Provide the (X, Y) coordinate of the cell's center where the given text is located.  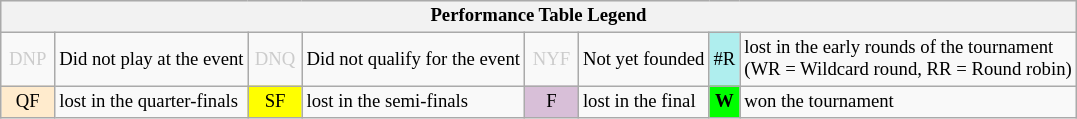
W (724, 102)
F (551, 102)
Performance Table Legend (538, 16)
Not yet founded (643, 60)
Did not play at the event (152, 60)
lost in the semi-finals (413, 102)
Did not qualify for the event (413, 60)
DNP (28, 60)
NYF (551, 60)
SF (275, 102)
#R (724, 60)
DNQ (275, 60)
won the tournament (908, 102)
QF (28, 102)
lost in the final (643, 102)
lost in the quarter-finals (152, 102)
lost in the early rounds of the tournament(WR = Wildcard round, RR = Round robin) (908, 60)
